Extract the (x, y) coordinate from the center of the cell holding the provided text.  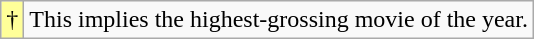
This implies the highest-grossing movie of the year. (279, 20)
† (12, 20)
